Find where the given text appears and provide that cell's center as (x, y) coordinate. 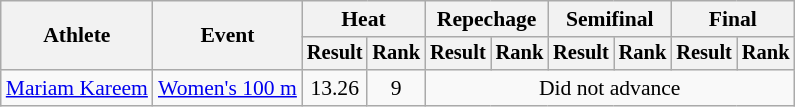
13.26 (335, 88)
Semifinal (610, 19)
9 (396, 88)
Event (228, 36)
Repechage (486, 19)
Women's 100 m (228, 88)
Final (732, 19)
Mariam Kareem (77, 88)
Athlete (77, 36)
Heat (364, 19)
Did not advance (610, 88)
